Determine the [X, Y] coordinate at the center of the cell enclosing the given text.  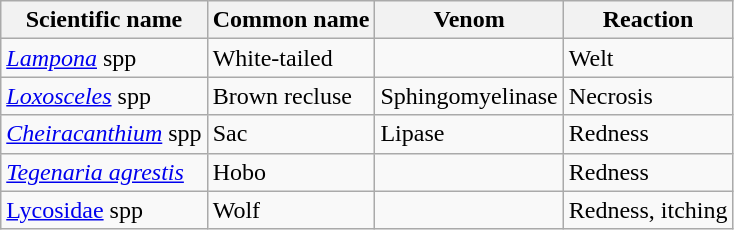
Loxosceles spp [104, 96]
Lipase [469, 134]
Lampona spp [104, 58]
Sphingomyelinase [469, 96]
Brown recluse [291, 96]
Tegenaria agrestis [104, 172]
Lycosidae spp [104, 210]
Venom [469, 20]
Scientific name [104, 20]
Redness, itching [648, 210]
White-tailed [291, 58]
Wolf [291, 210]
Sac [291, 134]
Reaction [648, 20]
Common name [291, 20]
Welt [648, 58]
Necrosis [648, 96]
Hobo [291, 172]
Cheiracanthium spp [104, 134]
